Extract the (x, y) coordinate from the center of the cell holding the provided text.  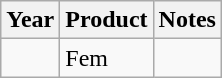
Year (30, 20)
Product (106, 20)
Notes (187, 20)
Fem (106, 58)
